Pinpoint the cell where the given text exists, returning its [x, y] midpoint coordinate. 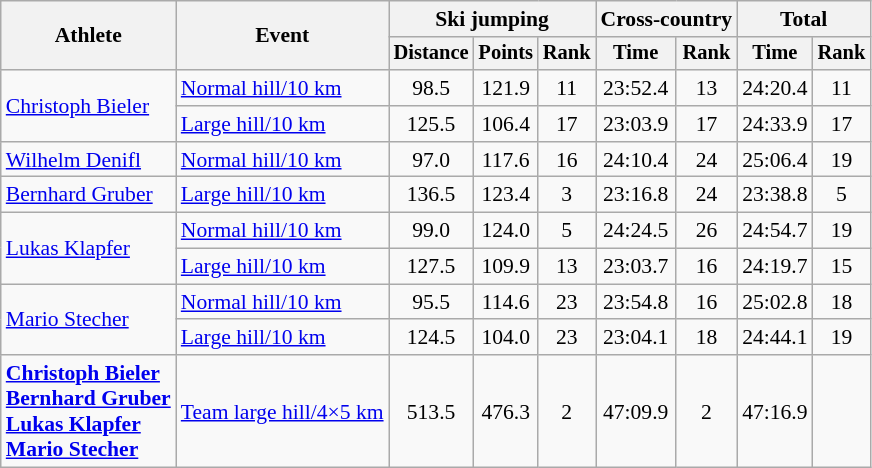
Total [804, 19]
97.0 [432, 160]
23:04.1 [636, 338]
24:24.5 [636, 231]
23:38.8 [774, 195]
47:09.9 [636, 411]
24:19.7 [774, 267]
Points [506, 54]
106.4 [506, 124]
121.9 [506, 88]
513.5 [432, 411]
3 [567, 195]
24:20.4 [774, 88]
24:10.4 [636, 160]
23:52.4 [636, 88]
15 [842, 267]
Christoph BielerBernhard GruberLukas KlapferMario Stecher [88, 411]
Event [282, 36]
24:54.7 [774, 231]
Christoph Bieler [88, 106]
125.5 [432, 124]
476.3 [506, 411]
136.5 [432, 195]
Distance [432, 54]
26 [706, 231]
117.6 [506, 160]
127.5 [432, 267]
23:54.8 [636, 302]
23:03.9 [636, 124]
23:16.8 [636, 195]
Mario Stecher [88, 320]
25:02.8 [774, 302]
Team large hill/4×5 km [282, 411]
Bernhard Gruber [88, 195]
98.5 [432, 88]
123.4 [506, 195]
95.5 [432, 302]
124.0 [506, 231]
99.0 [432, 231]
Athlete [88, 36]
109.9 [506, 267]
47:16.9 [774, 411]
104.0 [506, 338]
23:03.7 [636, 267]
25:06.4 [774, 160]
Lukas Klapfer [88, 248]
124.5 [432, 338]
24:33.9 [774, 124]
Cross-country [667, 19]
Ski jumping [492, 19]
24:44.1 [774, 338]
114.6 [506, 302]
Wilhelm Denifl [88, 160]
